Detect which cell encompasses the target text, then output its (x, y) center coordinate. 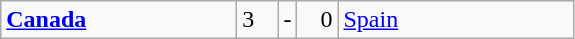
Spain (456, 20)
3 (258, 20)
Canada (119, 20)
0 (318, 20)
- (288, 20)
